Scan for the cell matching the given text and deliver its [X, Y] coordinate at center. 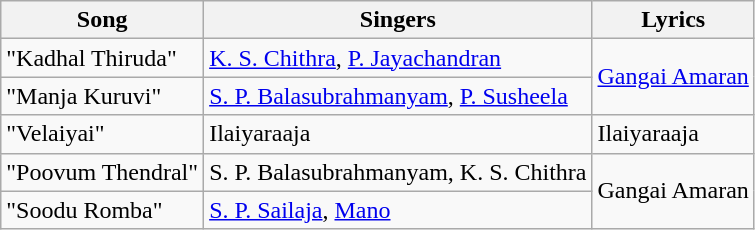
S. P. Balasubrahmanyam, P. Susheela [398, 96]
"Kadhal Thiruda" [102, 58]
"Manja Kuruvi" [102, 96]
K. S. Chithra, P. Jayachandran [398, 58]
S. P. Balasubrahmanyam, K. S. Chithra [398, 172]
"Poovum Thendral" [102, 172]
Singers [398, 20]
S. P. Sailaja, Mano [398, 210]
"Velaiyai" [102, 134]
"Soodu Romba" [102, 210]
Song [102, 20]
Lyrics [673, 20]
